Determine the (X, Y) coordinate at the center of the cell enclosing the given text.  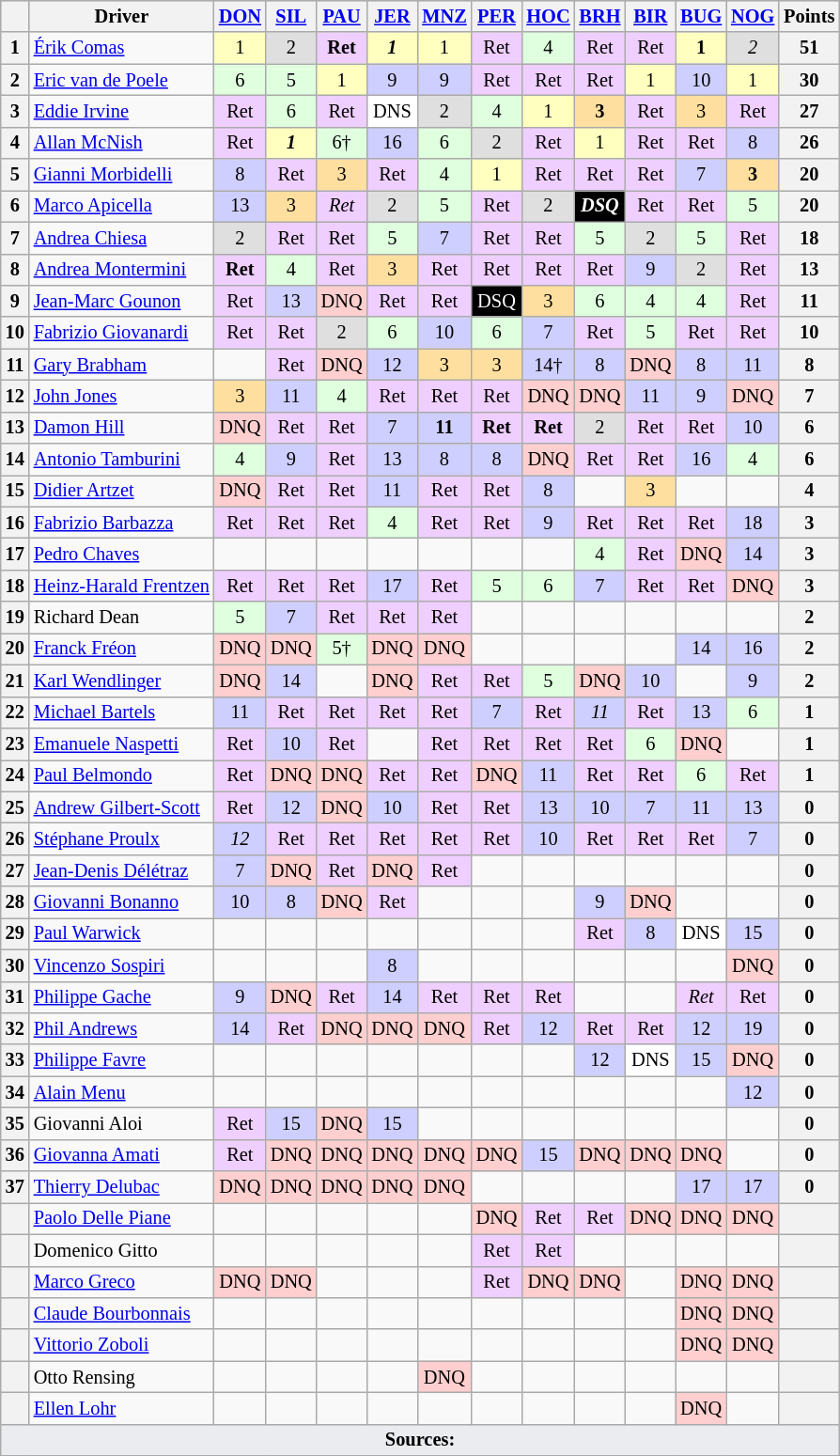
Allan McNish (122, 143)
NOG (753, 16)
37 (15, 1187)
Giovanni Bonanno (122, 902)
Eric van de Poele (122, 80)
Claude Bourbonnais (122, 1313)
36 (15, 1155)
Giovanna Amati (122, 1155)
24 (15, 775)
Paul Warwick (122, 933)
JER (393, 16)
Points (809, 16)
51 (809, 48)
Richard Dean (122, 618)
DON (241, 16)
Marco Apicella (122, 206)
Karl Wendlinger (122, 681)
33 (15, 1060)
MNZ (443, 16)
Antonio Tamburini (122, 460)
Thierry Delubac (122, 1187)
Andrea Chiesa (122, 238)
Alain Menu (122, 1092)
Ellen Lohr (122, 1408)
PER (497, 16)
Philippe Gache (122, 997)
Gianni Morbidelli (122, 175)
6† (342, 143)
Fabrizio Giovanardi (122, 333)
Jean-Denis Délétraz (122, 870)
Paolo Delle Piane (122, 1218)
Paul Belmondo (122, 775)
PAU (342, 16)
32 (15, 1028)
5† (342, 649)
Érik Comas (122, 48)
Sources: (420, 1440)
25 (15, 807)
Andrew Gilbert-Scott (122, 807)
14† (548, 365)
Eddie Irvine (122, 111)
28 (15, 902)
35 (15, 1123)
Stéphane Proulx (122, 838)
Fabrizio Barbazza (122, 523)
John Jones (122, 396)
Jean-Marc Gounon (122, 301)
BUG (701, 16)
23 (15, 744)
Damon Hill (122, 428)
Franck Fréon (122, 649)
BRH (600, 16)
Pedro Chaves (122, 554)
31 (15, 997)
Vittorio Zoboli (122, 1345)
Marco Greco (122, 1282)
Gary Brabham (122, 365)
Driver (122, 16)
22 (15, 712)
Domenico Gitto (122, 1250)
21 (15, 681)
34 (15, 1092)
Didier Artzet (122, 491)
Phil Andrews (122, 1028)
Emanuele Naspetti (122, 744)
Heinz-Harald Frentzen (122, 586)
BIR (650, 16)
Otto Rensing (122, 1377)
Philippe Favre (122, 1060)
29 (15, 933)
Giovanni Aloi (122, 1123)
Vincenzo Sospiri (122, 965)
Andrea Montermini (122, 270)
HOC (548, 16)
Michael Bartels (122, 712)
SIL (291, 16)
